Extract the (x, y) coordinate from the center of the cell holding the provided text.  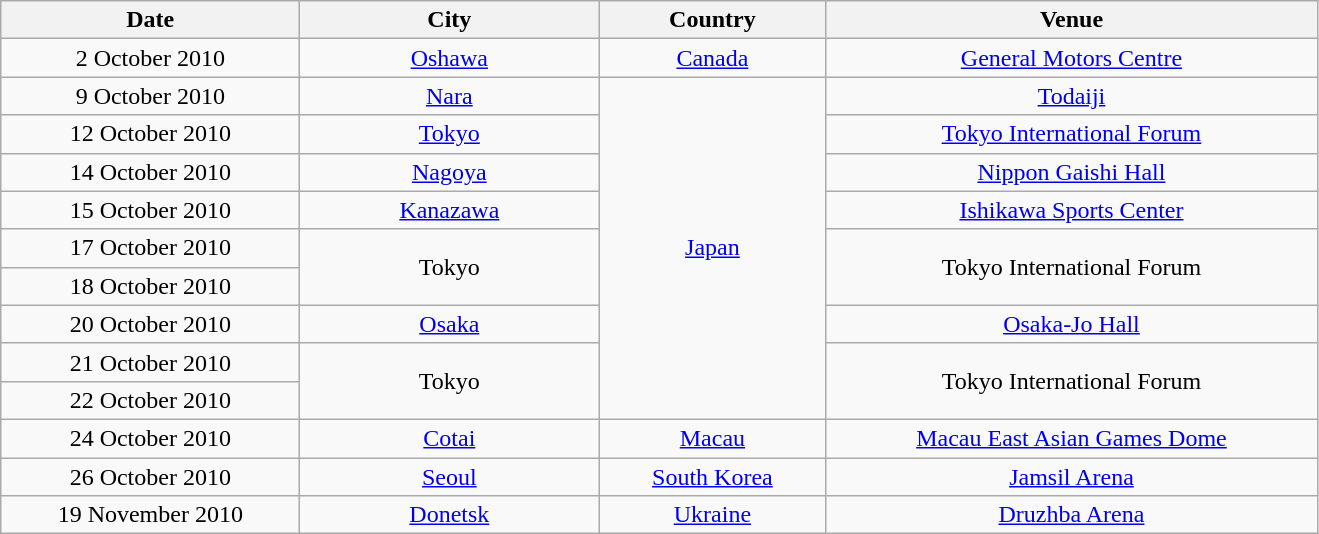
Country (712, 20)
21 October 2010 (150, 362)
15 October 2010 (150, 210)
Druzhba Arena (1072, 515)
22 October 2010 (150, 400)
Jamsil Arena (1072, 477)
South Korea (712, 477)
Cotai (450, 438)
14 October 2010 (150, 172)
19 November 2010 (150, 515)
Osaka-Jo Hall (1072, 324)
Date (150, 20)
2 October 2010 (150, 58)
Macau (712, 438)
Donetsk (450, 515)
24 October 2010 (150, 438)
Canada (712, 58)
12 October 2010 (150, 134)
17 October 2010 (150, 248)
9 October 2010 (150, 96)
26 October 2010 (150, 477)
Seoul (450, 477)
20 October 2010 (150, 324)
Ishikawa Sports Center (1072, 210)
Nagoya (450, 172)
Nara (450, 96)
Oshawa (450, 58)
Japan (712, 248)
Osaka (450, 324)
Todaiji (1072, 96)
City (450, 20)
18 October 2010 (150, 286)
General Motors Centre (1072, 58)
Kanazawa (450, 210)
Nippon Gaishi Hall (1072, 172)
Macau East Asian Games Dome (1072, 438)
Venue (1072, 20)
Ukraine (712, 515)
